Find where the given text appears and provide that cell's center as (x, y) coordinate. 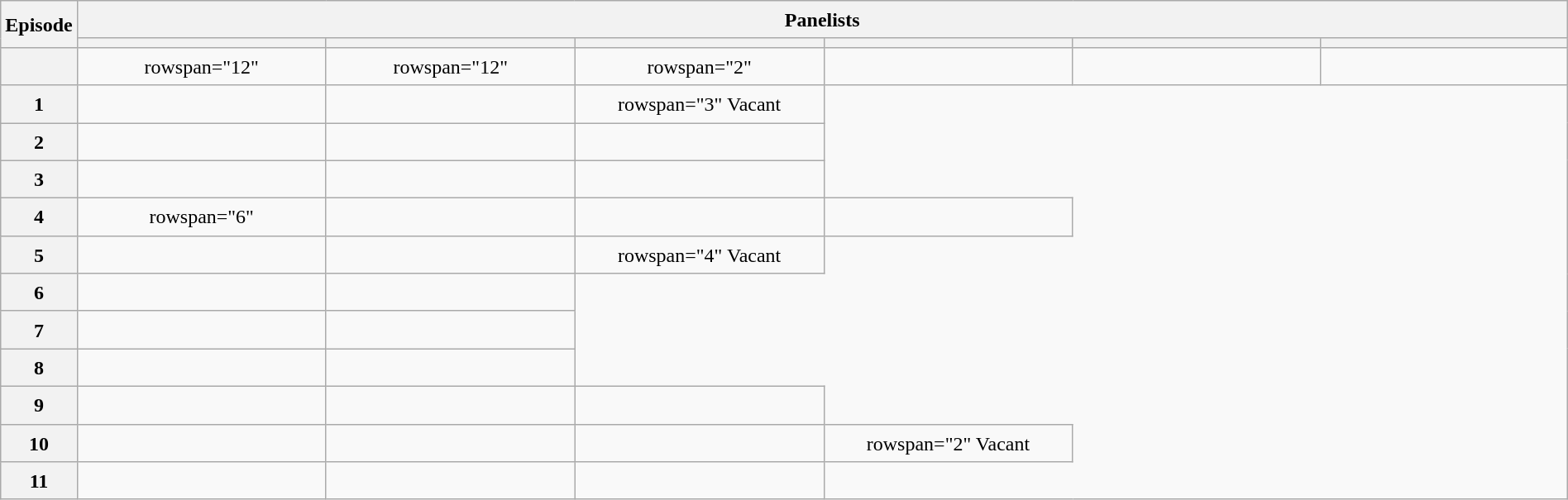
5 (39, 255)
rowspan="3" Vacant (700, 104)
10 (39, 443)
11 (39, 481)
1 (39, 104)
Episode (39, 25)
Panelists (822, 20)
9 (39, 405)
7 (39, 330)
rowspan="2" Vacant (948, 443)
rowspan="6" (202, 217)
8 (39, 368)
3 (39, 179)
2 (39, 141)
rowspan="4" Vacant (700, 255)
4 (39, 217)
rowspan="2" (700, 66)
6 (39, 293)
